Identify which cell holds the provided text, then report its [X, Y] central coordinate. 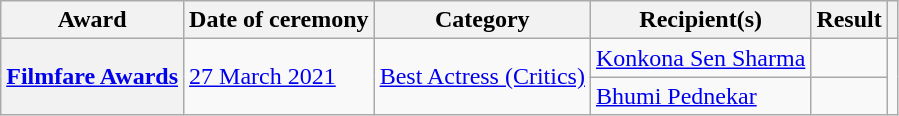
Best Actress (Critics) [482, 77]
Date of ceremony [280, 20]
27 March 2021 [280, 77]
Konkona Sen Sharma [700, 58]
Category [482, 20]
Recipient(s) [700, 20]
Award [92, 20]
Result [849, 20]
Filmfare Awards [92, 77]
Bhumi Pednekar [700, 96]
